Locate the cell with the specified text and output its (X, Y) center coordinate. 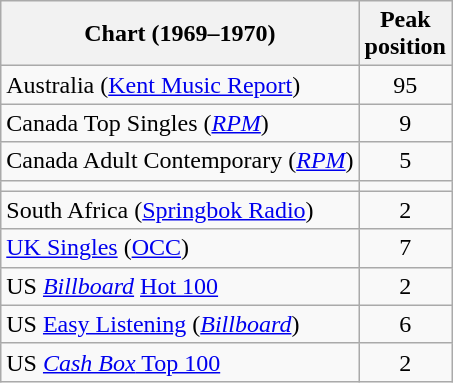
Chart (1969–1970) (180, 34)
US Easy Listening (Billboard) (180, 324)
South Africa (Springbok Radio) (180, 210)
US Cash Box Top 100 (180, 362)
6 (405, 324)
7 (405, 248)
9 (405, 123)
US Billboard Hot 100 (180, 286)
Australia (Kent Music Report) (180, 85)
UK Singles (OCC) (180, 248)
Canada Top Singles (RPM) (180, 123)
95 (405, 85)
Canada Adult Contemporary (RPM) (180, 161)
Peakposition (405, 34)
5 (405, 161)
